Determine the [X, Y] coordinate at the center of the cell enclosing the given text.  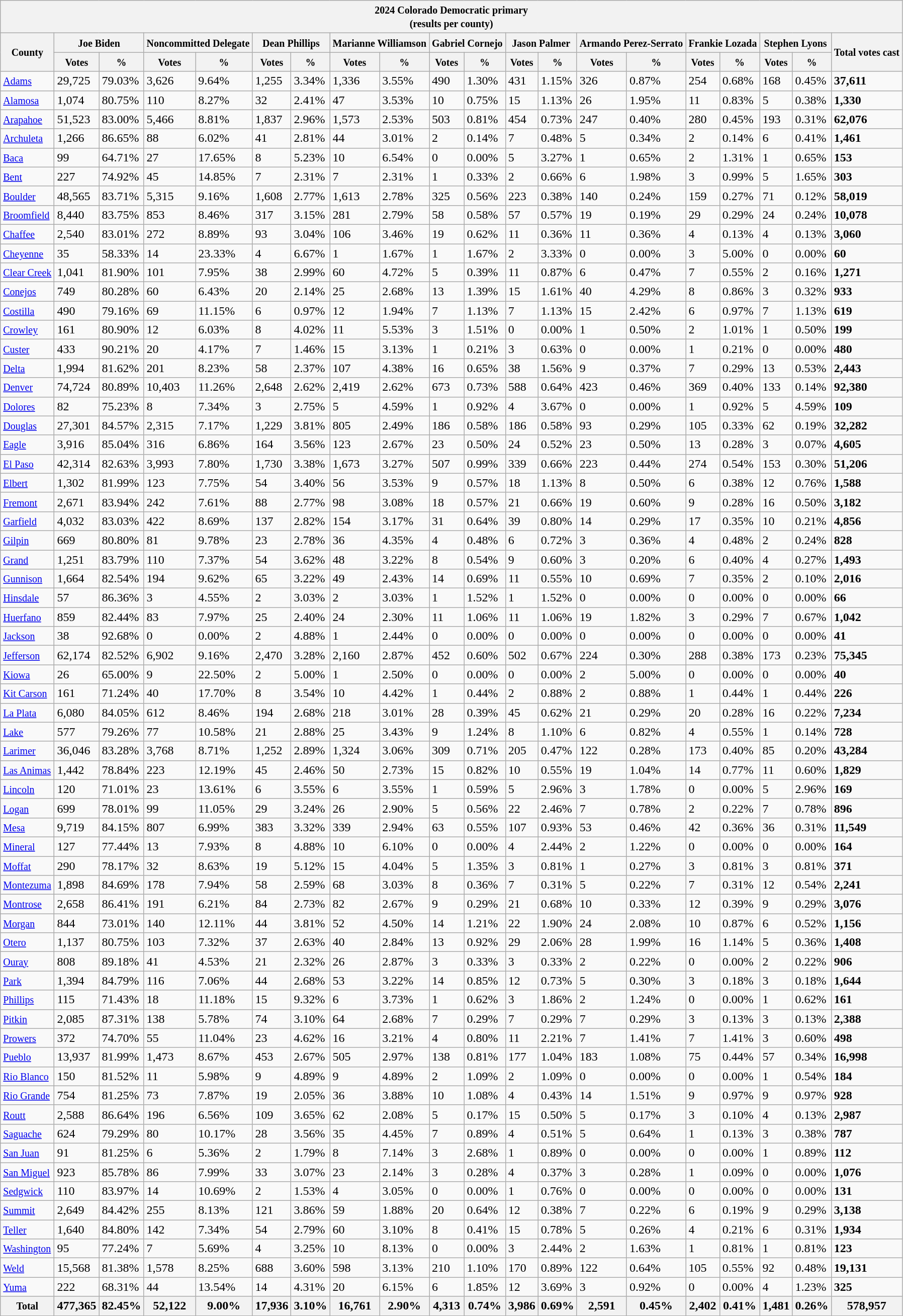
3,076 [867, 904]
1.88% [404, 1210]
116 [170, 981]
2.97% [404, 1057]
199 [867, 330]
1.90% [557, 923]
1.01% [740, 330]
74,724 [76, 387]
2,987 [867, 1114]
87.31% [122, 1019]
Gilpin [27, 540]
82.54% [122, 579]
1,898 [76, 885]
48,565 [76, 196]
4.53% [224, 961]
3.62% [311, 560]
507 [446, 464]
3,626 [170, 81]
184 [867, 1076]
3,768 [170, 751]
83.79% [122, 560]
7.87% [224, 1095]
73.01% [122, 923]
83.28% [122, 751]
Delta [27, 368]
9.32% [311, 1000]
1.31% [740, 157]
433 [76, 349]
90.21% [122, 349]
2024 Colorado Democratic primary(results per county) [451, 17]
1.85% [485, 1287]
71.43% [122, 1000]
326 [601, 81]
8.63% [224, 865]
77.24% [122, 1249]
0.59% [485, 789]
844 [76, 923]
612 [170, 713]
43,284 [867, 751]
2,540 [76, 234]
Conejos [27, 292]
0.07% [811, 445]
11.04% [224, 1038]
Grand [27, 560]
1.99% [656, 942]
10.58% [224, 732]
4,856 [867, 521]
1,137 [76, 942]
4.02% [311, 330]
71 [776, 196]
Morgan [27, 923]
1.46% [311, 349]
127 [76, 846]
2.42% [656, 311]
6.56% [224, 1114]
17 [703, 521]
2.06% [557, 942]
2.40% [311, 617]
17.65% [224, 157]
210 [446, 1268]
73 [170, 1095]
3.65% [311, 1114]
1.61% [557, 292]
4.29% [656, 292]
59 [355, 1210]
6.67% [311, 253]
84.80% [122, 1230]
10.17% [224, 1133]
81.62% [122, 368]
6.99% [224, 827]
2.94% [404, 827]
577 [76, 732]
78.17% [122, 865]
Dolores [27, 406]
39 [522, 521]
853 [170, 215]
Prowers [27, 1038]
2.43% [404, 579]
Rio Grande [27, 1095]
1.14% [740, 942]
3.34% [311, 81]
17,936 [272, 1306]
1,394 [76, 981]
9.64% [224, 81]
85.78% [122, 1172]
2,085 [76, 1019]
84.15% [122, 827]
5.12% [311, 865]
3.32% [311, 827]
1,251 [76, 560]
Moffat [27, 865]
84 [272, 904]
Routt [27, 1114]
65.00% [122, 674]
Frankie Lozada [723, 43]
0.51% [557, 1133]
0.75% [485, 100]
37,611 [867, 81]
1,473 [170, 1057]
588 [522, 387]
452 [446, 655]
74.70% [122, 1038]
673 [446, 387]
423 [601, 387]
1.30% [485, 81]
0.12% [811, 196]
1,042 [867, 617]
1.78% [656, 789]
103 [170, 942]
82.44% [122, 617]
454 [522, 119]
1.35% [485, 865]
85.04% [122, 445]
29,725 [76, 81]
224 [601, 655]
1.94% [404, 311]
Fremont [27, 502]
4,032 [76, 521]
66 [867, 598]
17.70% [224, 693]
78.84% [122, 770]
Cheyenne [27, 253]
2.99% [311, 273]
807 [170, 827]
48 [355, 560]
0.32% [811, 292]
71.01% [122, 789]
498 [867, 1038]
0.72% [557, 540]
Boulder [27, 196]
84.05% [122, 713]
3.08% [404, 502]
83.01% [122, 234]
193 [776, 119]
255 [170, 1210]
787 [867, 1133]
84.57% [122, 425]
828 [867, 540]
7.14% [404, 1153]
1,302 [76, 483]
6,902 [170, 655]
3,993 [170, 464]
Montezuma [27, 885]
69 [170, 311]
1,041 [76, 273]
75 [703, 1057]
County [27, 52]
431 [522, 81]
218 [355, 713]
83.00% [122, 119]
3,916 [76, 445]
1,608 [272, 196]
142 [170, 1230]
272 [170, 234]
859 [76, 617]
933 [867, 292]
3.67% [557, 406]
3,060 [867, 234]
Larimer [27, 751]
13,937 [76, 1057]
2,658 [76, 904]
65 [272, 579]
1.63% [656, 1249]
4.55% [224, 598]
92.68% [122, 636]
2,241 [867, 885]
1,573 [355, 119]
79.16% [122, 311]
3.54% [311, 693]
11.15% [224, 311]
3,986 [522, 1306]
89.18% [122, 961]
754 [76, 1095]
Total votes cast [867, 52]
Costilla [27, 311]
3.21% [404, 1038]
10.69% [224, 1191]
52,122 [170, 1306]
8.23% [224, 368]
477,365 [76, 1306]
Arapahoe [27, 119]
317 [272, 215]
83.03% [122, 521]
78.01% [122, 808]
83.94% [122, 502]
80.28% [122, 292]
4,605 [867, 445]
1,613 [355, 196]
422 [170, 521]
5.53% [404, 330]
11.18% [224, 1000]
1,664 [76, 579]
3.69% [557, 1287]
290 [76, 865]
Sedgwick [27, 1191]
7.80% [224, 464]
Hinsdale [27, 598]
112 [867, 1153]
Total [27, 1306]
Lincoln [27, 789]
Mineral [27, 846]
242 [170, 502]
2.81% [311, 138]
62,076 [867, 119]
0.86% [740, 292]
Kiowa [27, 674]
3.88% [404, 1095]
1.79% [311, 1153]
150 [76, 1076]
3.86% [311, 1210]
303 [867, 177]
Jason Palmer [541, 43]
0.63% [557, 349]
79.03% [122, 81]
52 [355, 923]
2.89% [311, 751]
4.04% [404, 865]
80.90% [122, 330]
669 [76, 540]
86.64% [122, 1114]
1,408 [867, 942]
80.80% [122, 540]
Douglas [27, 425]
7.99% [224, 1172]
2.84% [404, 942]
San Miguel [27, 1172]
Joe Biden [99, 43]
La Plata [27, 713]
84.79% [122, 981]
Broomfield [27, 215]
Phillips [27, 1000]
49 [355, 579]
1,461 [867, 138]
7.37% [224, 560]
6.02% [224, 138]
2,671 [76, 502]
1.86% [557, 1000]
7.06% [224, 981]
505 [355, 1057]
Baca [27, 157]
2,588 [76, 1114]
8.27% [224, 100]
Bent [27, 177]
Archuleta [27, 138]
178 [170, 885]
7,234 [867, 713]
4.62% [311, 1038]
7.61% [224, 502]
15,568 [76, 1268]
36,046 [76, 751]
2,648 [272, 387]
11.26% [224, 387]
Adams [27, 81]
Gabriel Cornejo [468, 43]
0.77% [740, 770]
2.88% [311, 732]
3.15% [311, 215]
316 [170, 445]
5.36% [224, 1153]
4.45% [404, 1133]
86 [170, 1172]
Montrose [27, 904]
Stephen Lyons [795, 43]
13.61% [224, 789]
79.26% [122, 732]
Denver [27, 387]
688 [272, 1268]
56 [355, 483]
1.21% [485, 923]
16,761 [355, 1306]
4,313 [446, 1306]
81.52% [122, 1076]
578,957 [867, 1306]
2,591 [601, 1306]
Pitkin [27, 1019]
42 [703, 827]
62,174 [76, 655]
Alamosa [27, 100]
50 [355, 770]
1,271 [867, 273]
Weld [27, 1268]
205 [522, 751]
83.71% [122, 196]
23.33% [224, 253]
805 [355, 425]
2.41% [311, 100]
31 [446, 521]
1,673 [355, 464]
7.75% [224, 483]
83.97% [122, 1191]
1.56% [557, 368]
37 [272, 942]
22.50% [224, 674]
Armando Perez-Serrato [631, 43]
6.03% [224, 330]
369 [703, 387]
0.83% [740, 100]
5.69% [224, 1249]
82.52% [122, 655]
2.49% [404, 425]
1,644 [867, 981]
1,994 [76, 368]
3,138 [867, 1210]
383 [272, 827]
7.97% [224, 617]
7.95% [224, 273]
Rio Blanco [27, 1076]
1.15% [557, 81]
81.90% [122, 273]
San Juan [27, 1153]
2,649 [76, 1210]
728 [867, 732]
1,829 [867, 770]
154 [355, 521]
Noncommitted Delegate [198, 43]
4.35% [404, 540]
58.33% [122, 253]
74 [272, 1019]
27,301 [76, 425]
1,229 [272, 425]
159 [703, 196]
71.24% [122, 693]
1,076 [867, 1172]
9.00% [224, 1306]
1,266 [76, 138]
137 [272, 521]
11.05% [224, 808]
82.63% [122, 464]
2.37% [311, 368]
3.28% [311, 655]
619 [867, 311]
1,578 [170, 1268]
4.17% [224, 349]
1,336 [355, 81]
3.60% [311, 1268]
120 [76, 789]
503 [446, 119]
247 [601, 119]
64 [355, 1019]
3.40% [311, 483]
12.19% [224, 770]
Lake [27, 732]
0.74% [485, 1306]
80 [170, 1133]
1,934 [867, 1230]
3.06% [404, 751]
5.23% [311, 157]
6.43% [224, 292]
196 [170, 1114]
2,443 [867, 368]
74.92% [122, 177]
0.53% [811, 368]
106 [355, 234]
Huerfano [27, 617]
84.42% [122, 1210]
8.71% [224, 751]
4.38% [404, 368]
Yuma [27, 1287]
85 [776, 751]
254 [703, 81]
64.71% [122, 157]
2,388 [867, 1019]
Park [27, 981]
92 [776, 1268]
8.89% [224, 234]
77.44% [122, 846]
68.31% [122, 1287]
9.78% [224, 540]
8.81% [224, 119]
280 [703, 119]
1,330 [867, 100]
0.16% [811, 273]
4.42% [404, 693]
Saguache [27, 1133]
1,255 [272, 81]
281 [355, 215]
3.07% [311, 1172]
81.38% [122, 1268]
0.71% [485, 751]
3.43% [404, 732]
177 [522, 1057]
32,282 [867, 425]
Teller [27, 1230]
1,730 [272, 464]
51,206 [867, 464]
1.53% [311, 1191]
1.22% [656, 846]
68 [355, 885]
84.69% [122, 885]
Summit [27, 1210]
222 [76, 1287]
1,442 [76, 770]
2.21% [557, 1038]
Mesa [27, 827]
2.75% [311, 406]
9.62% [224, 579]
6.10% [404, 846]
55 [170, 1038]
6.15% [404, 1287]
2.05% [311, 1095]
121 [272, 1210]
51,523 [76, 119]
8.25% [224, 1268]
453 [272, 1057]
6.54% [404, 157]
1.95% [656, 100]
7.17% [224, 425]
2,016 [867, 579]
1.98% [656, 177]
624 [76, 1133]
0.85% [485, 981]
1.23% [811, 1287]
227 [76, 177]
98 [355, 502]
10,403 [170, 387]
1,074 [76, 100]
Logan [27, 808]
1.39% [485, 292]
80.89% [122, 387]
2.32% [311, 961]
169 [867, 789]
7.93% [224, 846]
Pueblo [27, 1057]
2,402 [703, 1306]
2.50% [404, 674]
4.50% [404, 923]
1,252 [272, 751]
1,640 [76, 1230]
0.93% [557, 827]
7.32% [224, 942]
Garfield [27, 521]
86.36% [122, 598]
14.85% [224, 177]
2,419 [355, 387]
191 [170, 904]
63 [446, 827]
1,493 [867, 560]
Kit Carson [27, 693]
6.21% [224, 904]
3.25% [311, 1249]
288 [703, 655]
3.73% [404, 1000]
33 [272, 1172]
2,470 [272, 655]
Gunnison [27, 579]
808 [76, 961]
1,156 [867, 923]
5.78% [224, 1019]
2.82% [311, 521]
Clear Creek [27, 273]
170 [522, 1268]
309 [446, 751]
5.98% [224, 1076]
Otero [27, 942]
83 [170, 617]
Chaffee [27, 234]
1,588 [867, 483]
Jefferson [27, 655]
928 [867, 1095]
4.72% [404, 273]
Marianne Williamson [380, 43]
8,440 [76, 215]
91 [76, 1153]
58,019 [867, 196]
19,131 [867, 1268]
Custer [27, 349]
0.09% [740, 1172]
3.17% [404, 521]
749 [76, 292]
Washington [27, 1249]
1.82% [656, 617]
Elbert [27, 483]
95 [76, 1249]
5,315 [170, 196]
480 [867, 349]
82.45% [122, 1306]
Ouray [27, 961]
2,315 [170, 425]
3.05% [404, 1191]
1,324 [355, 751]
2.59% [311, 885]
42,314 [76, 464]
Crowley [27, 330]
1.65% [811, 177]
79.29% [122, 1133]
1,481 [776, 1306]
92,380 [867, 387]
3.38% [311, 464]
923 [76, 1172]
86.65% [122, 138]
Eagle [27, 445]
Dean Phillips [291, 43]
3.33% [557, 253]
896 [867, 808]
Jackson [27, 636]
2,160 [355, 655]
7.94% [224, 885]
0.23% [811, 655]
2.63% [311, 942]
77 [170, 732]
8.69% [224, 521]
86.41% [122, 904]
2.30% [404, 617]
226 [867, 693]
133 [776, 387]
906 [867, 961]
598 [355, 1268]
75.23% [122, 406]
3.04% [311, 234]
81 [170, 540]
8.67% [224, 1057]
12.11% [224, 923]
27 [170, 157]
75,345 [867, 655]
1,837 [272, 119]
47 [355, 100]
0.43% [557, 1095]
3.24% [311, 808]
372 [76, 1038]
10,078 [867, 215]
115 [76, 1000]
6.86% [224, 445]
168 [776, 81]
3.46% [404, 234]
Las Animas [27, 770]
101 [170, 273]
6,080 [76, 713]
9,719 [76, 827]
699 [76, 808]
3,182 [867, 502]
131 [867, 1191]
El Paso [27, 464]
16,998 [867, 1057]
371 [867, 865]
502 [522, 655]
201 [170, 368]
5,466 [170, 119]
13.54% [224, 1287]
11,549 [867, 827]
2.53% [404, 119]
274 [703, 464]
183 [601, 1057]
83.75% [122, 215]
4.31% [311, 1287]
